Provide the (x, y) coordinate of the cell's center where the given text is located.  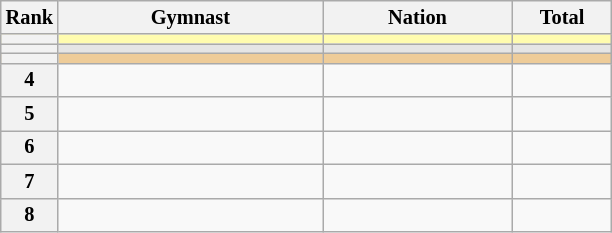
8 (30, 215)
5 (30, 114)
Gymnast (190, 17)
Total (562, 17)
4 (30, 80)
6 (30, 147)
Nation (418, 17)
Rank (30, 17)
7 (30, 181)
